Provide the [x, y] coordinate of the cell's center where the given text is located.  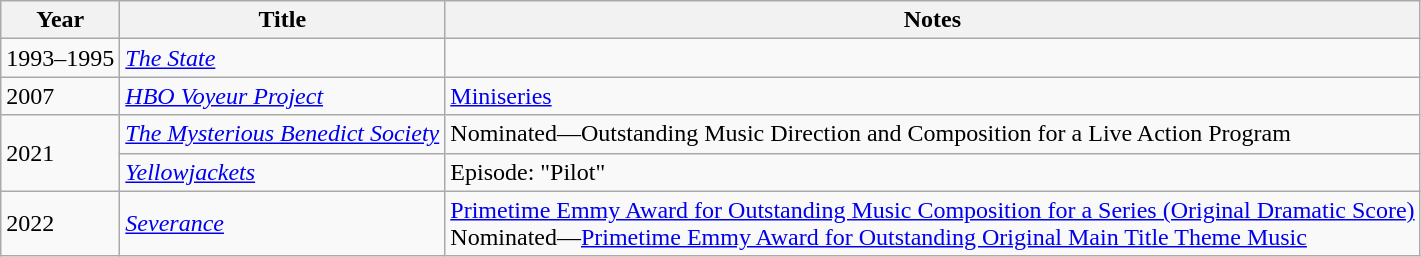
Nominated—Outstanding Music Direction and Composition for a Live Action Program [932, 134]
Title [282, 20]
The State [282, 58]
HBO Voyeur Project [282, 96]
Miniseries [932, 96]
2007 [60, 96]
Severance [282, 224]
The Mysterious Benedict Society [282, 134]
2021 [60, 153]
2022 [60, 224]
Yellowjackets [282, 172]
1993–1995 [60, 58]
Year [60, 20]
Notes [932, 20]
Episode: "Pilot" [932, 172]
